Identify which cell holds the provided text, then report its [X, Y] central coordinate. 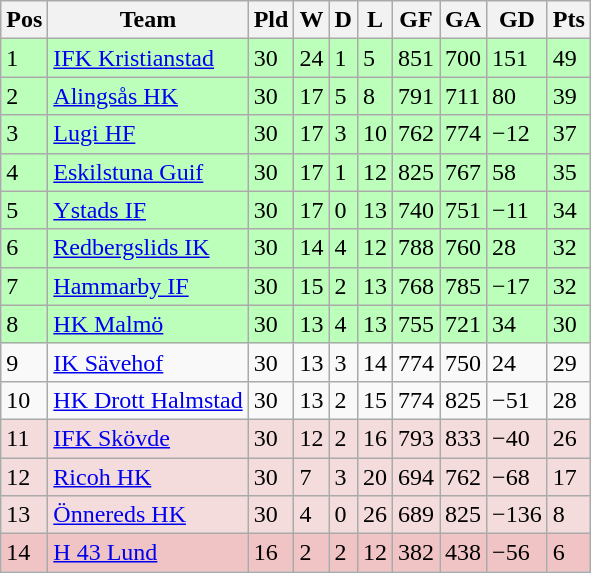
151 [518, 58]
9 [24, 362]
793 [416, 438]
791 [416, 96]
767 [464, 172]
GF [416, 20]
IFK Kristianstad [148, 58]
L [374, 20]
H 43 Lund [148, 553]
HK Malmö [148, 324]
755 [416, 324]
Redbergslids IK [148, 248]
−40 [518, 438]
Eskilstuna Guif [148, 172]
721 [464, 324]
58 [518, 172]
833 [464, 438]
785 [464, 286]
−11 [518, 210]
Ricoh HK [148, 477]
HK Drott Halmstad [148, 400]
694 [416, 477]
851 [416, 58]
711 [464, 96]
Önnereds HK [148, 515]
−17 [518, 286]
Alingsås HK [148, 96]
W [312, 20]
Hammarby IF [148, 286]
IFK Skövde [148, 438]
39 [568, 96]
−12 [518, 134]
GD [518, 20]
760 [464, 248]
Ystads IF [148, 210]
11 [24, 438]
35 [568, 172]
−56 [518, 553]
80 [518, 96]
788 [416, 248]
−68 [518, 477]
768 [416, 286]
D [343, 20]
49 [568, 58]
Pos [24, 20]
IK Sävehof [148, 362]
20 [374, 477]
Team [148, 20]
GA [464, 20]
Pld [271, 20]
700 [464, 58]
−51 [518, 400]
Lugi HF [148, 134]
382 [416, 553]
29 [568, 362]
689 [416, 515]
438 [464, 553]
−136 [518, 515]
37 [568, 134]
751 [464, 210]
740 [416, 210]
750 [464, 362]
Pts [568, 20]
